Detect which cell encompasses the target text, then output its [X, Y] center coordinate. 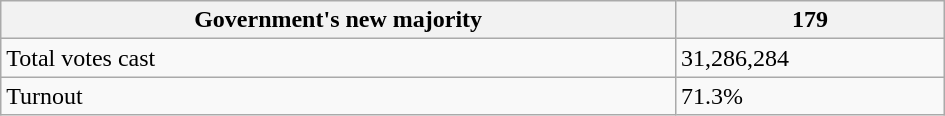
Government's new majority [338, 20]
Total votes cast [338, 58]
71.3% [810, 96]
179 [810, 20]
Turnout [338, 96]
31,286,284 [810, 58]
